Identify which cell holds the provided text, then report its (x, y) central coordinate. 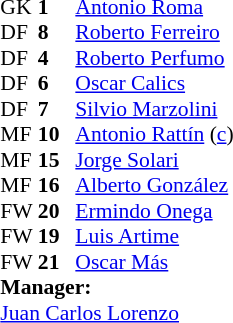
4 (57, 58)
Jorge Solari (154, 160)
15 (57, 160)
19 (57, 237)
Oscar Más (154, 262)
6 (57, 83)
Luis Artime (154, 237)
Manager: (116, 287)
16 (57, 185)
Roberto Ferreiro (154, 33)
Roberto Perfumo (154, 58)
Silvio Marzolini (154, 109)
Ermindo Onega (154, 211)
8 (57, 33)
Oscar Calics (154, 83)
7 (57, 109)
Alberto González (154, 185)
10 (57, 135)
20 (57, 211)
21 (57, 262)
Antonio Rattín (c) (154, 135)
